Output the (x, y) coordinate of the center of the cell containing the given text.  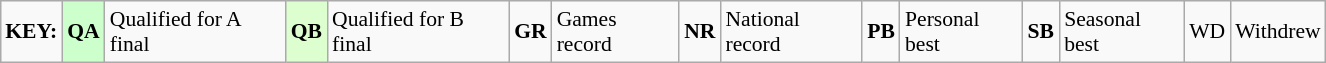
National record (791, 32)
WD (1207, 32)
Qualified for B final (418, 32)
Qualified for A final (196, 32)
SB (1042, 32)
QB (306, 32)
PB (881, 32)
GR (530, 32)
NR (700, 32)
QA (84, 32)
Withdrew (1278, 32)
Games record (616, 32)
Personal best (962, 32)
Seasonal best (1122, 32)
KEY: (31, 32)
